Determine the (x, y) coordinate at the center of the cell enclosing the given text.  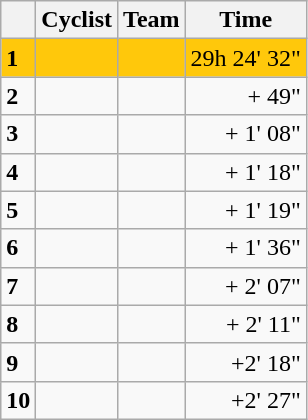
+2' 27" (246, 400)
+ 1' 18" (246, 172)
29h 24' 32" (246, 58)
+ 49" (246, 96)
4 (18, 172)
7 (18, 286)
5 (18, 210)
+2' 18" (246, 362)
+ 1' 36" (246, 248)
8 (18, 324)
+ 1' 19" (246, 210)
+ 1' 08" (246, 134)
+ 2' 07" (246, 286)
9 (18, 362)
6 (18, 248)
3 (18, 134)
10 (18, 400)
Team (152, 20)
2 (18, 96)
Cyclist (77, 20)
1 (18, 58)
+ 2' 11" (246, 324)
Time (246, 20)
